Detect which cell encompasses the target text, then output its (x, y) center coordinate. 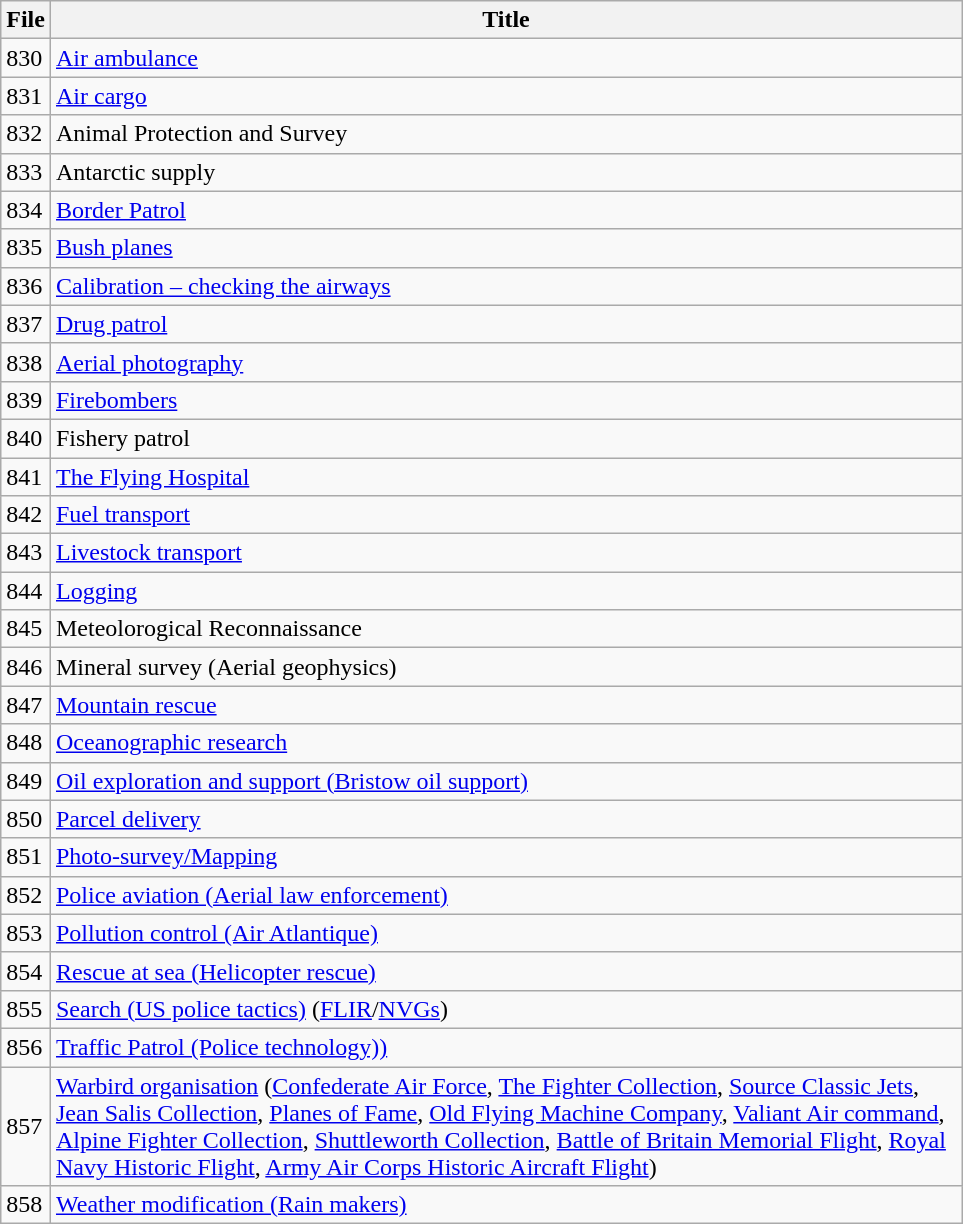
845 (26, 629)
Meteolorogical Reconnaissance (506, 629)
837 (26, 324)
Air ambulance (506, 58)
Animal Protection and Survey (506, 134)
834 (26, 210)
833 (26, 172)
854 (26, 971)
842 (26, 515)
Border Patrol (506, 210)
Antarctic supply (506, 172)
Drug patrol (506, 324)
Photo-survey/Mapping (506, 857)
831 (26, 96)
Firebombers (506, 400)
The Flying Hospital (506, 477)
856 (26, 1047)
853 (26, 933)
832 (26, 134)
Search (US police tactics) (FLIR/NVGs) (506, 1009)
Aerial photography (506, 362)
Fuel transport (506, 515)
Oil exploration and support (Bristow oil support) (506, 781)
852 (26, 895)
Calibration – checking the airways (506, 286)
843 (26, 553)
835 (26, 248)
Title (506, 20)
838 (26, 362)
Traffic Patrol (Police technology)) (506, 1047)
Police aviation (Aerial law enforcement) (506, 895)
Logging (506, 591)
Air cargo (506, 96)
Rescue at sea (Helicopter rescue) (506, 971)
841 (26, 477)
839 (26, 400)
847 (26, 705)
849 (26, 781)
848 (26, 743)
836 (26, 286)
858 (26, 1205)
846 (26, 667)
855 (26, 1009)
844 (26, 591)
Oceanographic research (506, 743)
851 (26, 857)
Bush planes (506, 248)
830 (26, 58)
Livestock transport (506, 553)
File (26, 20)
Mountain rescue (506, 705)
Parcel delivery (506, 819)
Fishery patrol (506, 438)
Weather modification (Rain makers) (506, 1205)
Pollution control (Air Atlantique) (506, 933)
840 (26, 438)
850 (26, 819)
857 (26, 1126)
Mineral survey (Aerial geophysics) (506, 667)
